Find where the given text appears and provide that cell's center as [x, y] coordinate. 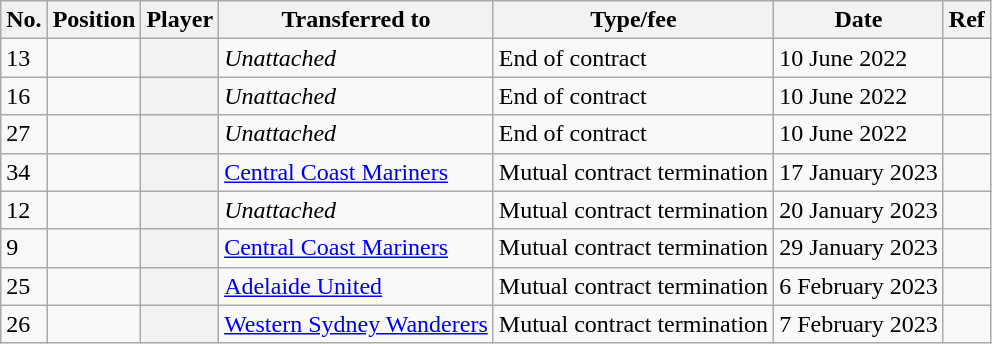
Adelaide United [356, 286]
13 [24, 58]
20 January 2023 [859, 210]
Position [94, 20]
26 [24, 324]
12 [24, 210]
17 January 2023 [859, 172]
Type/fee [633, 20]
Player [180, 20]
No. [24, 20]
Transferred to [356, 20]
16 [24, 96]
27 [24, 134]
Date [859, 20]
34 [24, 172]
9 [24, 248]
Ref [966, 20]
25 [24, 286]
7 February 2023 [859, 324]
6 February 2023 [859, 286]
Western Sydney Wanderers [356, 324]
29 January 2023 [859, 248]
